Pinpoint the cell where the given text exists, returning its (x, y) midpoint coordinate. 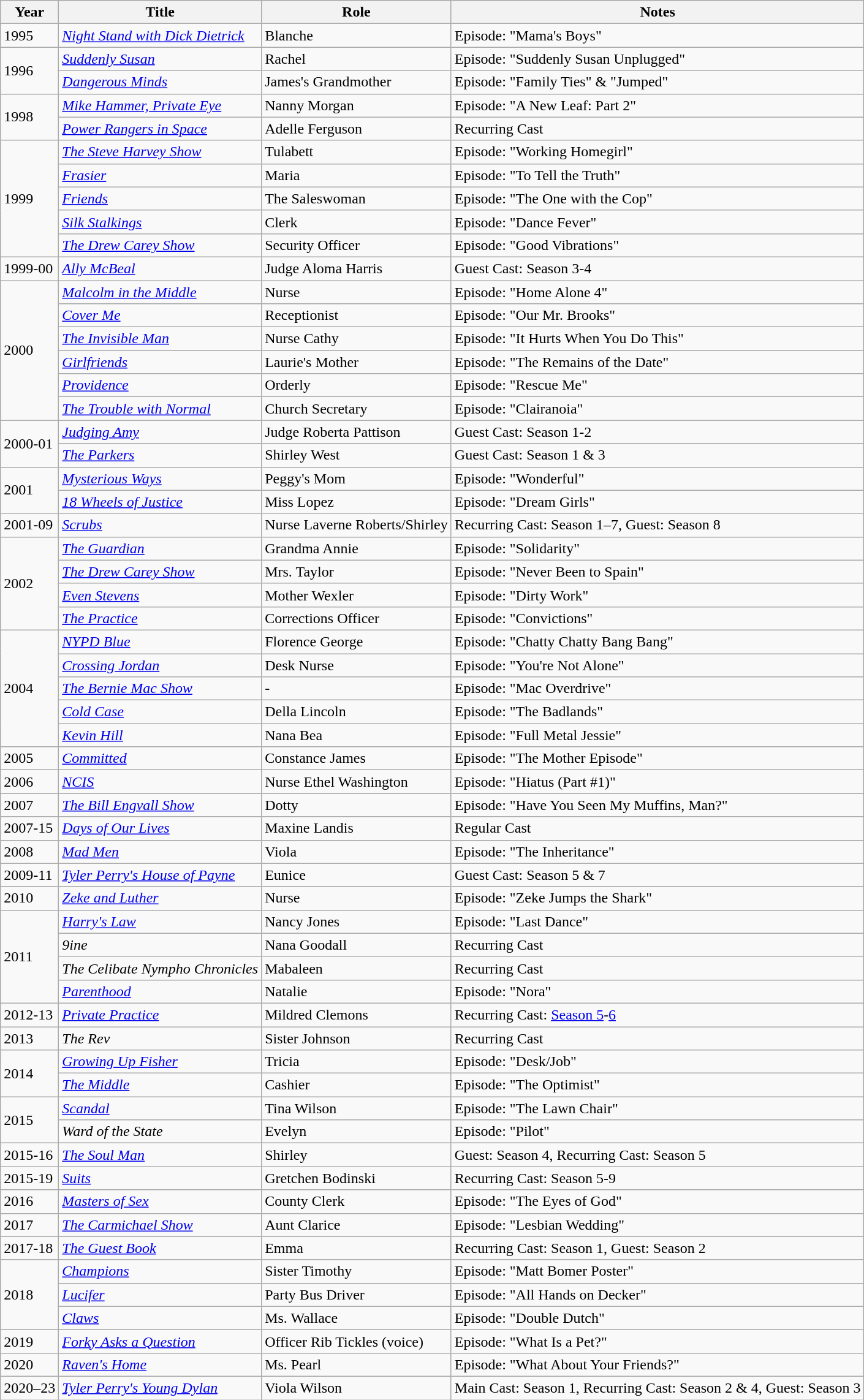
Episode: "Solidarity" (657, 548)
1998 (29, 117)
The Carmichael Show (161, 1225)
Mike Hammer, Private Eye (161, 105)
Episode: "Hiatus (Part #1)" (657, 782)
Nurse Ethel Washington (357, 782)
Frasier (161, 175)
Power Rangers in Space (161, 129)
The Middle (161, 1085)
Constance James (357, 759)
1999-00 (29, 268)
Harry's Law (161, 921)
Episode: "Dream Girls" (657, 502)
Episode: "Pilot" (657, 1132)
Grandma Annie (357, 548)
Episode: "Have You Seen My Muffins, Man?" (657, 805)
The Saleswoman (357, 199)
Corrections Officer (357, 618)
Emma (357, 1248)
2014 (29, 1073)
Recurring Cast: Season 5-9 (657, 1178)
The Guardian (161, 548)
Laurie's Mother (357, 362)
Episode: "The Mother Episode" (657, 759)
Episode: "Never Been to Spain" (657, 572)
1999 (29, 199)
Episode: "Dirty Work" (657, 595)
Dangerous Minds (161, 82)
The Rev (161, 1039)
Miss Lopez (357, 502)
Orderly (357, 385)
Malcolm in the Middle (161, 292)
Year (29, 12)
1996 (29, 70)
NYPD Blue (161, 641)
2006 (29, 782)
Episode: "The Badlands" (657, 712)
Even Stevens (161, 595)
Recurring Cast: Season 1, Guest: Season 2 (657, 1248)
Girlfriends (161, 362)
Episode: "Matt Bomer Poster" (657, 1271)
Tyler Perry's House of Payne (161, 875)
2001 (29, 490)
2002 (29, 583)
Episode: "Our Mr. Brooks" (657, 316)
Natalie (357, 991)
Crossing Jordan (161, 665)
Mabaleen (357, 968)
County Clerk (357, 1201)
Security Officer (357, 245)
Sister Timothy (357, 1271)
The Trouble with Normal (161, 409)
The Bernie Mac Show (161, 689)
Viola Wilson (357, 1388)
Cover Me (161, 316)
Officer Rib Tickles (voice) (357, 1341)
Mrs. Taylor (357, 572)
Shirley (357, 1155)
Tyler Perry's Young Dylan (161, 1388)
Lucifer (161, 1295)
The Parkers (161, 455)
Episode: "Clairanoia" (657, 409)
Scrubs (161, 525)
Florence George (357, 641)
Peggy's Mom (357, 479)
Episode: "Desk/Job" (657, 1062)
2009-11 (29, 875)
2017-18 (29, 1248)
Ward of the State (161, 1132)
Della Lincoln (357, 712)
Raven's Home (161, 1364)
2004 (29, 688)
Episode: "Convictions" (657, 618)
Ms. Pearl (357, 1364)
1995 (29, 36)
Episode: "It Hurts When You Do This" (657, 339)
2018 (29, 1295)
2008 (29, 852)
2010 (29, 898)
Guest: Season 4, Recurring Cast: Season 5 (657, 1155)
Committed (161, 759)
18 Wheels of Justice (161, 502)
Maria (357, 175)
Ms. Wallace (357, 1318)
Zeke and Luther (161, 898)
2012-13 (29, 1015)
Mother Wexler (357, 595)
Adelle Ferguson (357, 129)
Private Practice (161, 1015)
Desk Nurse (357, 665)
Episode: "The One with the Cop" (657, 199)
2015-19 (29, 1178)
Episode: "What About Your Friends?" (657, 1364)
Episode: "Chatty Chatty Bang Bang" (657, 641)
Episode: "What Is a Pet?" (657, 1341)
Forky Asks a Question (161, 1341)
Scandal (161, 1108)
Claws (161, 1318)
Nanny Morgan (357, 105)
2020 (29, 1364)
Masters of Sex (161, 1201)
Episode: "All Hands on Decker" (657, 1295)
The Invisible Man (161, 339)
- (357, 689)
Episode: "Wonderful" (657, 479)
Role (357, 12)
2011 (29, 956)
2013 (29, 1039)
Evelyn (357, 1132)
NCIS (161, 782)
Main Cast: Season 1, Recurring Cast: Season 2 & 4, Guest: Season 3 (657, 1388)
Nana Bea (357, 735)
Episode: "Good Vibrations" (657, 245)
Night Stand with Dick Dietrick (161, 36)
Episode: "The Eyes of God" (657, 1201)
2001-09 (29, 525)
Episode: "The Optimist" (657, 1085)
Friends (161, 199)
Gretchen Bodinski (357, 1178)
Cold Case (161, 712)
The Soul Man (161, 1155)
2020–23 (29, 1388)
Nurse Laverne Roberts/Shirley (357, 525)
2017 (29, 1225)
Tulabett (357, 152)
Days of Our Lives (161, 828)
2016 (29, 1201)
Episode: "Mac Overdrive" (657, 689)
The Celibate Nympho Chronicles (161, 968)
Parenthood (161, 991)
Episode: "Last Dance" (657, 921)
Suits (161, 1178)
Shirley West (357, 455)
Episode: "The Lawn Chair" (657, 1108)
Judging Amy (161, 432)
Title (161, 12)
Kevin Hill (161, 735)
Nurse Cathy (357, 339)
Episode: "Family Ties" & "Jumped" (657, 82)
Regular Cast (657, 828)
Growing Up Fisher (161, 1062)
Suddenly Susan (161, 59)
Nancy Jones (357, 921)
Dotty (357, 805)
Rachel (357, 59)
The Practice (161, 618)
Clerk (357, 222)
Episode: "A New Leaf: Part 2" (657, 105)
9ine (161, 945)
2000 (29, 350)
Guest Cast: Season 1-2 (657, 432)
2015-16 (29, 1155)
Mildred Clemons (357, 1015)
Episode: "Rescue Me" (657, 385)
Mysterious Ways (161, 479)
Episode: "Zeke Jumps the Shark" (657, 898)
Ally McBeal (161, 268)
Episode: "Suddenly Susan Unplugged" (657, 59)
2019 (29, 1341)
Maxine Landis (357, 828)
Episode: "Mama's Boys" (657, 36)
Party Bus Driver (357, 1295)
Tricia (357, 1062)
Aunt Clarice (357, 1225)
Episode: "Nora" (657, 991)
2005 (29, 759)
Tina Wilson (357, 1108)
Guest Cast: Season 3-4 (657, 268)
Judge Roberta Pattison (357, 432)
Mad Men (161, 852)
The Guest Book (161, 1248)
Recurring Cast: Season 1–7, Guest: Season 8 (657, 525)
James's Grandmother (357, 82)
The Steve Harvey Show (161, 152)
Episode: "Full Metal Jessie" (657, 735)
Notes (657, 12)
Eunice (357, 875)
Guest Cast: Season 1 & 3 (657, 455)
Judge Aloma Harris (357, 268)
2007 (29, 805)
Nana Goodall (357, 945)
Cashier (357, 1085)
Episode: "You're Not Alone" (657, 665)
Receptionist (357, 316)
Episode: "Double Dutch" (657, 1318)
Episode: "Dance Fever" (657, 222)
Blanche (357, 36)
2007-15 (29, 828)
Silk Stalkings (161, 222)
Episode: "The Remains of the Date" (657, 362)
Providence (161, 385)
Recurring Cast: Season 5-6 (657, 1015)
The Bill Engvall Show (161, 805)
Viola (357, 852)
2015 (29, 1120)
2000-01 (29, 444)
Guest Cast: Season 5 & 7 (657, 875)
Episode: "The Inheritance" (657, 852)
Champions (161, 1271)
Episode: "To Tell the Truth" (657, 175)
Episode: "Working Homegirl" (657, 152)
Sister Johnson (357, 1039)
Church Secretary (357, 409)
Episode: "Home Alone 4" (657, 292)
Episode: "Lesbian Wedding" (657, 1225)
